Find where the given text appears and provide that cell's center as (X, Y) coordinate. 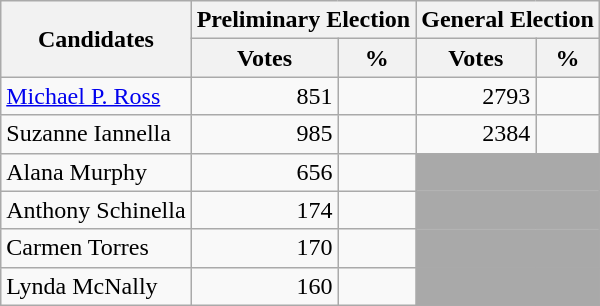
656 (264, 172)
Preliminary Election (304, 20)
Anthony Schinella (96, 210)
Suzanne Iannella (96, 134)
851 (264, 96)
Alana Murphy (96, 172)
170 (264, 248)
2384 (476, 134)
985 (264, 134)
Michael P. Ross (96, 96)
2793 (476, 96)
Candidates (96, 39)
General Election (508, 20)
Carmen Torres (96, 248)
174 (264, 210)
160 (264, 286)
Lynda McNally (96, 286)
